Identify which cell holds the provided text, then report its (x, y) central coordinate. 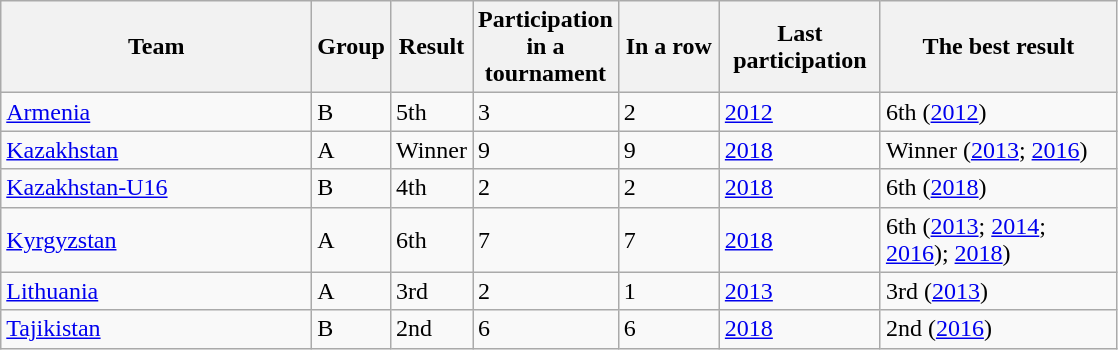
Tajikistan (156, 329)
Result (431, 47)
2013 (800, 291)
6th (2018) (998, 188)
3rd (431, 291)
1 (668, 291)
In a row (668, 47)
6th (431, 240)
2nd (2016) (998, 329)
Winner (431, 150)
5th (431, 112)
Last participation (800, 47)
Lithuania (156, 291)
6th (2012) (998, 112)
6th (2013; 2014; 2016); 2018) (998, 240)
Participation in a tournament (546, 47)
2nd (431, 329)
А (352, 150)
3 (546, 112)
Armenia (156, 112)
Kyrgyzstan (156, 240)
The best result (998, 47)
4th (431, 188)
Winner (2013; 2016) (998, 150)
Kazakhstan-U16 (156, 188)
Kazakhstan (156, 150)
3rd (2013) (998, 291)
2012 (800, 112)
Group (352, 47)
Team (156, 47)
